Provide the [X, Y] coordinate of the cell's center where the given text is located.  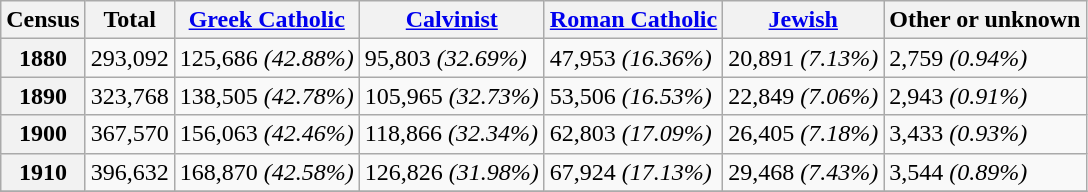
1890 [43, 96]
1900 [43, 134]
26,405 (7.18%) [804, 134]
Census [43, 20]
138,505 (42.78%) [266, 96]
Total [130, 20]
1910 [43, 172]
Jewish [804, 20]
22,849 (7.06%) [804, 96]
323,768 [130, 96]
3,433 (0.93%) [985, 134]
Other or unknown [985, 20]
156,063 (42.46%) [266, 134]
118,866 (32.34%) [452, 134]
47,953 (16.36%) [633, 58]
53,506 (16.53%) [633, 96]
29,468 (7.43%) [804, 172]
126,826 (31.98%) [452, 172]
1880 [43, 58]
2,943 (0.91%) [985, 96]
293,092 [130, 58]
67,924 (17.13%) [633, 172]
3,544 (0.89%) [985, 172]
20,891 (7.13%) [804, 58]
95,803 (32.69%) [452, 58]
Calvinist [452, 20]
2,759 (0.94%) [985, 58]
105,965 (32.73%) [452, 96]
62,803 (17.09%) [633, 134]
Greek Catholic [266, 20]
168,870 (42.58%) [266, 172]
396,632 [130, 172]
Roman Catholic [633, 20]
367,570 [130, 134]
125,686 (42.88%) [266, 58]
